Find where the given text appears and provide that cell's center as (x, y) coordinate. 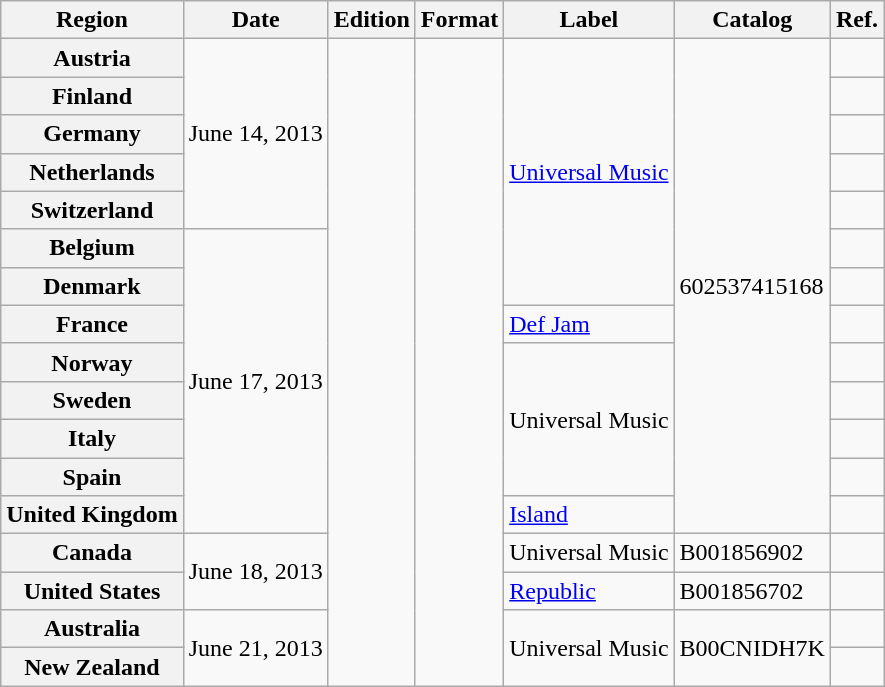
Edition (372, 20)
June 21, 2013 (256, 648)
Format (459, 20)
Date (256, 20)
New Zealand (92, 667)
Italy (92, 438)
Germany (92, 134)
B001856902 (752, 553)
Spain (92, 477)
Region (92, 20)
Denmark (92, 286)
Belgium (92, 248)
Label (589, 20)
Sweden (92, 400)
Republic (589, 591)
Austria (92, 58)
Island (589, 515)
Def Jam (589, 324)
602537415168 (752, 286)
Switzerland (92, 210)
June 17, 2013 (256, 381)
B00CNIDH7K (752, 648)
Catalog (752, 20)
June 18, 2013 (256, 572)
Ref. (856, 20)
France (92, 324)
Australia (92, 629)
United States (92, 591)
Canada (92, 553)
B001856702 (752, 591)
Finland (92, 96)
Netherlands (92, 172)
Norway (92, 362)
United Kingdom (92, 515)
June 14, 2013 (256, 134)
